Scan for the cell matching the given text and deliver its [x, y] coordinate at center. 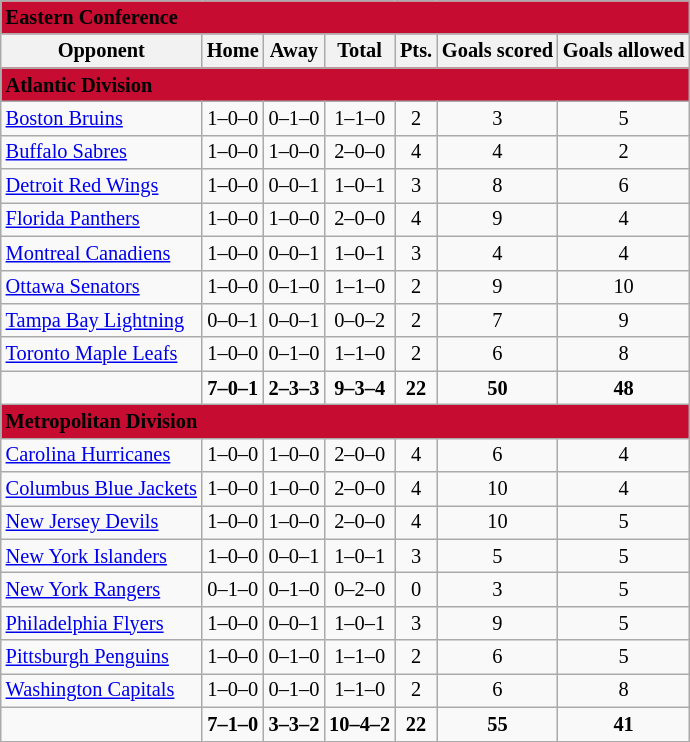
7–0–1 [233, 388]
New York Rangers [102, 589]
Away [294, 51]
Washington Capitals [102, 690]
2–3–3 [294, 388]
Total [360, 51]
New York Islanders [102, 556]
Boston Bruins [102, 118]
Detroit Red Wings [102, 186]
Columbus Blue Jackets [102, 489]
50 [498, 388]
Florida Panthers [102, 219]
3–3–2 [294, 724]
48 [624, 388]
Eastern Conference [346, 17]
7–1–0 [233, 724]
Home [233, 51]
Toronto Maple Leafs [102, 354]
0–0–2 [360, 320]
55 [498, 724]
9–3–4 [360, 388]
New Jersey Devils [102, 522]
Opponent [102, 51]
41 [624, 724]
Atlantic Division [346, 85]
Montreal Canadiens [102, 253]
Buffalo Sabres [102, 152]
7 [498, 320]
Ottawa Senators [102, 287]
Carolina Hurricanes [102, 455]
Pittsburgh Penguins [102, 657]
Pts. [416, 51]
Philadelphia Flyers [102, 623]
Tampa Bay Lightning [102, 320]
0 [416, 589]
0–2–0 [360, 589]
Metropolitan Division [346, 421]
Goals allowed [624, 51]
10–4–2 [360, 724]
Goals scored [498, 51]
